Pinpoint the cell where the given text exists, returning its (x, y) midpoint coordinate. 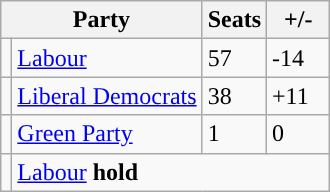
Party (102, 20)
57 (234, 58)
-14 (298, 58)
Labour (107, 58)
Liberal Democrats (107, 96)
38 (234, 96)
Green Party (107, 134)
Seats (234, 20)
+11 (298, 96)
0 (298, 134)
+/- (298, 20)
1 (234, 134)
Labour hold (171, 172)
